Provide the [x, y] coordinate of the cell's center where the given text is located.  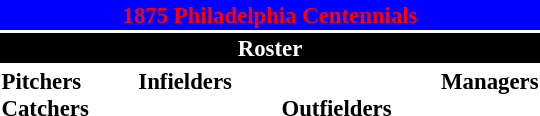
1875 Philadelphia Centennials [270, 15]
Roster [270, 48]
